For the text-containing cell, return its midpoint in (x, y) coordinate format. 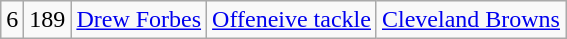
Offeneive tackle (292, 20)
Drew Forbes (139, 20)
6 (12, 20)
Cleveland Browns (470, 20)
189 (48, 20)
